Find where the given text appears and provide that cell's center as (x, y) coordinate. 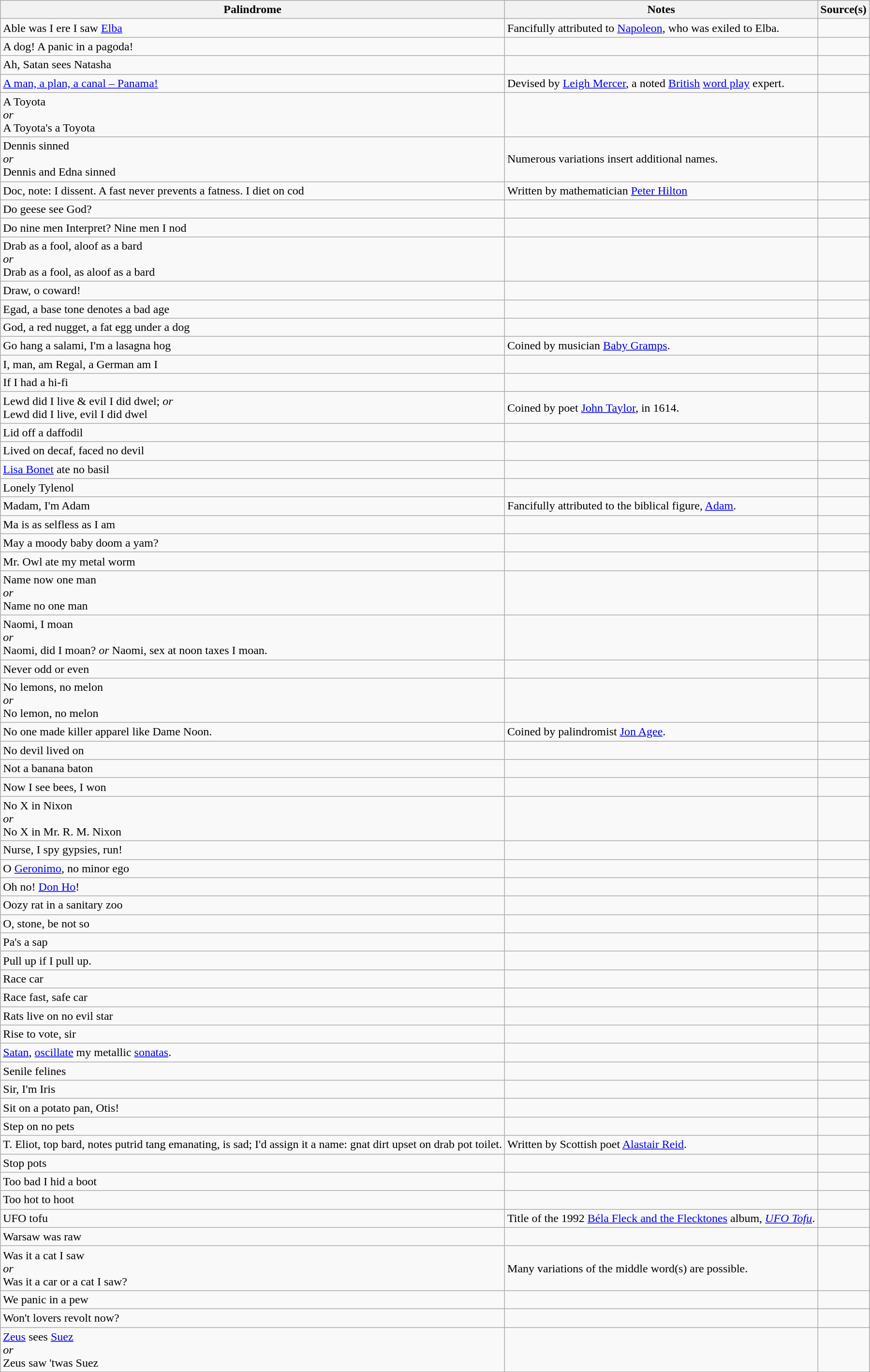
We panic in a pew (252, 1299)
I, man, am Regal, a German am I (252, 364)
Ah, Satan sees Natasha (252, 65)
Title of the 1992 Béla Fleck and the Flecktones album, UFO Tofu. (662, 1218)
Egad, a base tone denotes a bad age (252, 309)
Lived on decaf, faced no devil (252, 451)
Stop pots (252, 1163)
Race car (252, 979)
Pa's a sap (252, 942)
No one made killer apparel like Dame Noon. (252, 732)
Source(s) (843, 10)
Coined by palindromist Jon Agee. (662, 732)
Do nine men Interpret? Nine men I nod (252, 227)
Pull up if I pull up. (252, 960)
Notes (662, 10)
Lid off a daffodil (252, 432)
Draw, o coward! (252, 290)
No devil lived on (252, 750)
O, stone, be not so (252, 924)
Written by mathematician Peter Hilton (662, 191)
Able was I ere I saw Elba (252, 28)
Was it a cat I saworWas it a car or a cat I saw? (252, 1268)
Drab as a fool, aloof as a bardorDrab as a fool, as aloof as a bard (252, 259)
Sir, I'm Iris (252, 1089)
If I had a hi-fi (252, 383)
Numerous variations insert additional names. (662, 159)
T. Eliot, top bard, notes putrid tang emanating, is sad; I'd assign it a name: gnat dirt upset on drab pot toilet. (252, 1145)
No lemons, no melonorNo lemon, no melon (252, 701)
Oozy rat in a sanitary zoo (252, 905)
Fancifully attributed to Napoleon, who was exiled to Elba. (662, 28)
Rats live on no evil star (252, 1015)
Nurse, I spy gypsies, run! (252, 850)
Devised by Leigh Mercer, a noted British word play expert. (662, 83)
Ma is as selfless as I am (252, 524)
A dog! A panic in a pagoda! (252, 46)
Zeus sees SuezorZeus saw 'twas Suez (252, 1350)
Too bad I hid a boot (252, 1181)
Oh no! Don Ho! (252, 887)
Lonely Tylenol (252, 488)
Madam, I'm Adam (252, 506)
Do geese see God? (252, 209)
Go hang a salami, I'm a lasagna hog (252, 346)
Not a banana baton (252, 769)
Step on no pets (252, 1126)
Race fast, safe car (252, 997)
Too hot to hoot (252, 1200)
Senile felines (252, 1071)
Never odd or even (252, 669)
Many variations of the middle word(s) are possible. (662, 1268)
Won't lovers revolt now? (252, 1318)
Palindrome (252, 10)
A ToyotaorA Toyota's a Toyota (252, 115)
Lisa Bonet ate no basil (252, 469)
No X in NixonorNo X in Mr. R. M. Nixon (252, 819)
Coined by musician Baby Gramps. (662, 346)
God, a red nugget, a fat egg under a dog (252, 328)
Warsaw was raw (252, 1237)
Naomi, I moanorNaomi, did I moan? or Naomi, sex at noon taxes I moan. (252, 637)
Written by Scottish poet Alastair Reid. (662, 1145)
Coined by poet John Taylor, in 1614. (662, 407)
Dennis sinnedorDennis and Edna sinned (252, 159)
O Geronimo, no minor ego (252, 868)
Mr. Owl ate my metal worm (252, 561)
Rise to vote, sir (252, 1034)
Satan, oscillate my metallic sonatas. (252, 1053)
A man, a plan, a canal – Panama! (252, 83)
May a moody baby doom a yam? (252, 543)
Sit on a potato pan, Otis! (252, 1108)
UFO tofu (252, 1218)
Doc, note: I dissent. A fast never prevents a fatness. I diet on cod (252, 191)
Fancifully attributed to the biblical figure, Adam. (662, 506)
Name now one manorName no one man (252, 593)
Lewd did I live & evil I did dwel; or Lewd did I live, evil I did dwel (252, 407)
Now I see bees, I won (252, 787)
